From the cell containing the given text, extract its center point as [X, Y] coordinate. 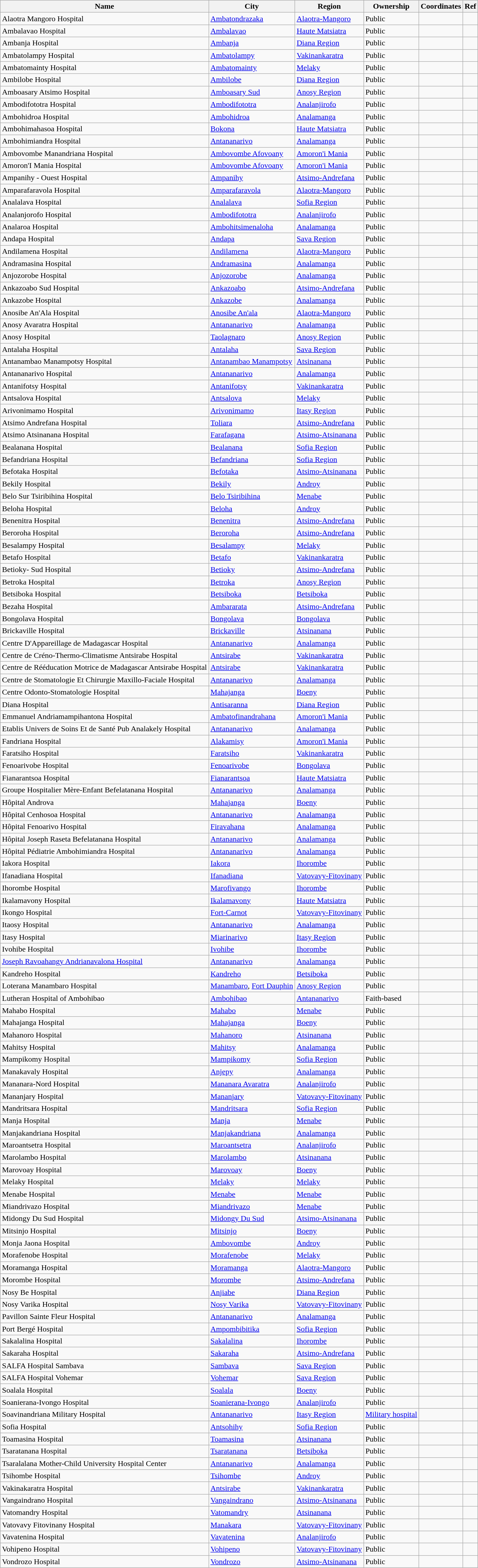
Befotaka [252, 472]
Faith-based [391, 998]
Bekily Hospital [105, 484]
Ankazobe [252, 300]
Sakaraha Hospital [105, 1353]
Befandriana [252, 459]
Itasy Hospital [105, 937]
Ambohitsimenaloha [252, 227]
Manja Hospital [105, 1121]
Mahanoro Hospital [105, 1035]
Bongolava Hospital [105, 619]
Ankazoabo Sud Hospital [105, 288]
Vakinakaratra Hospital [105, 1488]
Fianarantsoa Hospital [105, 778]
Sakalalina [252, 1341]
Manakara [252, 1525]
Ampanihy - Ouest Hospital [105, 178]
Atsimo Atsinanana Hospital [105, 435]
Ref [471, 6]
Ikongo Hospital [105, 912]
Name [105, 6]
Analanjorofo Hospital [105, 215]
Joseph Ravoahangy Andrianavalona Hospital [105, 962]
Moramanga Hospital [105, 1268]
Andramasina [252, 263]
Ambohidroa [252, 116]
Ambohibao [252, 998]
Coordinates [441, 6]
Vangaindrano [252, 1500]
Benenitra [252, 521]
Fort-Carnot [252, 912]
Befandriana Hospital [105, 459]
Ifanadiana Hospital [105, 876]
Ikalamavony [252, 900]
Sofia Hospital [105, 1427]
Ambodifototra Hospital [105, 104]
Anjozorobe Hospital [105, 276]
Amboasary Sud [252, 92]
Vatomandry [252, 1512]
Ivohibe Hospital [105, 949]
Alaotra Mangoro Hospital [105, 19]
Emmanuel Andriamampihantona Hospital [105, 716]
Soanierana-Ivongo [252, 1402]
Anosibe An'Ala Hospital [105, 312]
Mahitsy Hospital [105, 1047]
Betafo Hospital [105, 558]
Mahitsy [252, 1047]
Ambovombe Manandriana Hospital [105, 153]
Antisaranna [252, 704]
Mananara Avaratra [252, 1084]
Soavinandriana Military Hospital [105, 1415]
Arivonimamo [252, 410]
Soalala [252, 1390]
Tsihombe Hospital [105, 1476]
Anosy Hospital [105, 337]
Betioky- Sud Hospital [105, 570]
Anjozorobe [252, 276]
Amboasary Atsimo Hospital [105, 92]
Iakora [252, 863]
Befotaka Hospital [105, 472]
Bezaha Hospital [105, 606]
Mahanoro [252, 1035]
Mampikomy [252, 1059]
Fenoarivobe [252, 766]
Tsaralalana Mother-Child University Hospital Center [105, 1463]
Antanifotsy Hospital [105, 386]
Vondrozo [252, 1562]
Hôpital Pédiatrie Ambohimiandra Hospital [105, 851]
Antalaha Hospital [105, 349]
Sambava [252, 1366]
Arivonimamo Hospital [105, 410]
Hôpital Androva [105, 802]
Soalala Hospital [105, 1390]
Ambatomainty Hospital [105, 68]
Bealanana Hospital [105, 447]
Taolagnaro [252, 337]
Sakalalina Hospital [105, 1341]
Ankazobe Hospital [105, 300]
Andapa [252, 239]
Anjiabe [252, 1292]
Vavatenina [252, 1537]
Lutheran Hospital of Ambohibao [105, 998]
Betroka [252, 582]
Morafenobe [252, 1255]
Manjakandriana [252, 1133]
Ambatolampy [252, 55]
Toliara [252, 423]
Besalampy Hospital [105, 545]
Tsihombe [252, 1476]
Fenoarivobe Hospital [105, 766]
Kandreho Hospital [105, 974]
Military hospital [391, 1415]
Midongy Du Sud [252, 1219]
Ambatomainty [252, 68]
Marovoay [252, 1170]
Ambohimiandra Hospital [105, 141]
Beloha Hospital [105, 508]
Mananjary Hospital [105, 1096]
Andramasina Hospital [105, 263]
Beloha [252, 508]
Mitsinjo [252, 1231]
Midongy Du Sud Hospital [105, 1219]
Nosy Varika Hospital [105, 1304]
Beroroha Hospital [105, 533]
Melaky Hospital [105, 1182]
Marovoay Hospital [105, 1170]
Vondrozo Hospital [105, 1562]
Mahabo [252, 1010]
Betioky [252, 570]
Manja [252, 1121]
Marofivango [252, 888]
Mitsinjo Hospital [105, 1231]
Fandriana Hospital [105, 741]
Kandreho [252, 974]
Antanifotsy [252, 386]
Ambanja [252, 43]
Hôpital Joseph Raseta Befelatanana Hospital [105, 839]
Pavillon Sainte Fleur Hospital [105, 1316]
Miandrivazo Hospital [105, 1206]
Bekily [252, 484]
Andilamena [252, 251]
Vohipeno [252, 1549]
Centre de Rééducation Motrice de Madagascar Antsirabe Hospital [105, 668]
Vatomandry Hospital [105, 1512]
Ambatofinandrahana [252, 716]
Ambatondrazaka [252, 19]
Morombe Hospital [105, 1280]
Hôpital Cenhosoa Hospital [105, 815]
City [252, 6]
Mampikomy Hospital [105, 1059]
Ivohibe [252, 949]
Ihorombe Hospital [105, 888]
Anjepy [252, 1072]
Ambohidroa Hospital [105, 116]
Antsalova [252, 398]
Antananarivo Hospital [105, 374]
Itaosy Hospital [105, 925]
Firavahana [252, 827]
Vatovavy Fitovinany Hospital [105, 1525]
Antsalova Hospital [105, 398]
Mananara-Nord Hospital [105, 1084]
Manjakandriana Hospital [105, 1133]
Ambilobe [252, 80]
Maroantsetra Hospital [105, 1145]
Amparafaravola [252, 190]
Antalaha [252, 349]
Brickaville Hospital [105, 631]
Fianarantsoa [252, 778]
Besalampy [252, 545]
SALFA Hospital Vohemar [105, 1378]
Faratsiho [252, 753]
Miarinarivo [252, 937]
Ampanihy [252, 178]
Bokona [252, 129]
Etablis Univers de Soins Et de Santé Pub Analakely Hospital [105, 729]
Faratsiho Hospital [105, 753]
Sakaraha [252, 1353]
Anosibe An'ala [252, 312]
Ikalamavony Hospital [105, 900]
Atsimo Andrefana Hospital [105, 423]
Vohipeno Hospital [105, 1549]
Hôpital Fenoarivo Hospital [105, 827]
Betroka Hospital [105, 582]
Analalava [252, 202]
Antanambao Manampotsy [252, 362]
Menabe Hospital [105, 1194]
Marolambo [252, 1158]
Manambaro, Fort Dauphin [252, 986]
Andapa Hospital [105, 239]
Ownership [391, 6]
Ankazoabo [252, 288]
Analaroa Hospital [105, 227]
Mahajanga Hospital [105, 1023]
Region [329, 6]
Betsiboka Hospital [105, 594]
Ifanadiana [252, 876]
Belo Tsiribihina [252, 496]
Miandrivazo [252, 1206]
Toamasina Hospital [105, 1439]
Morombe [252, 1280]
Ambovombe [252, 1243]
Ambilobe Hospital [105, 80]
Ambalavao Hospital [105, 31]
Centre de Créno-Thermo-Climatisme Antsirabe Hospital [105, 655]
Bealanana [252, 447]
Ambohimahasoa Hospital [105, 129]
Antanambao Manampotsy Hospital [105, 362]
Ampombibitika [252, 1329]
Groupe Hospitalier Mère-Enfant Befelatanana Hospital [105, 790]
Benenitra Hospital [105, 521]
Manakavaly Hospital [105, 1072]
Mahabo Hospital [105, 1010]
Iakora Hospital [105, 863]
Alakamisy [252, 741]
Analalava Hospital [105, 202]
Loterana Manambaro Hospital [105, 986]
Ambararata [252, 606]
Nosy Varika [252, 1304]
Ambanja Hospital [105, 43]
Betafo [252, 558]
Moramanga [252, 1268]
Vavatenina Hospital [105, 1537]
Toamasina [252, 1439]
Ambatolampy Hospital [105, 55]
SALFA Hospital Sambava [105, 1366]
Ambalavao [252, 31]
Beroroha [252, 533]
Belo Sur Tsiribihina Hospital [105, 496]
Soanierana-Ivongo Hospital [105, 1402]
Maroantsetra [252, 1145]
Nosy Be Hospital [105, 1292]
Diana Hospital [105, 704]
Mananjary [252, 1096]
Tsaratanana Hospital [105, 1451]
Morafenobe Hospital [105, 1255]
Centre de Stomatologie Et Chirurgie Maxillo-Faciale Hospital [105, 680]
Anosy Avaratra Hospital [105, 325]
Centre D'Appareillage de Madagascar Hospital [105, 643]
Port Bergé Hospital [105, 1329]
Antsohihy [252, 1427]
Vangaindrano Hospital [105, 1500]
Amparafaravola Hospital [105, 190]
Andilamena Hospital [105, 251]
Vohemar [252, 1378]
Brickaville [252, 631]
Farafagana [252, 435]
Monja Jaona Hospital [105, 1243]
Amoron'I Mania Hospital [105, 166]
Marolambo Hospital [105, 1158]
Centre Odonto-Stomatologie Hospital [105, 692]
Mandritsara Hospital [105, 1108]
Tsaratanana [252, 1451]
Mandritsara [252, 1108]
